Pinpoint the cell where the given text exists, returning its (x, y) midpoint coordinate. 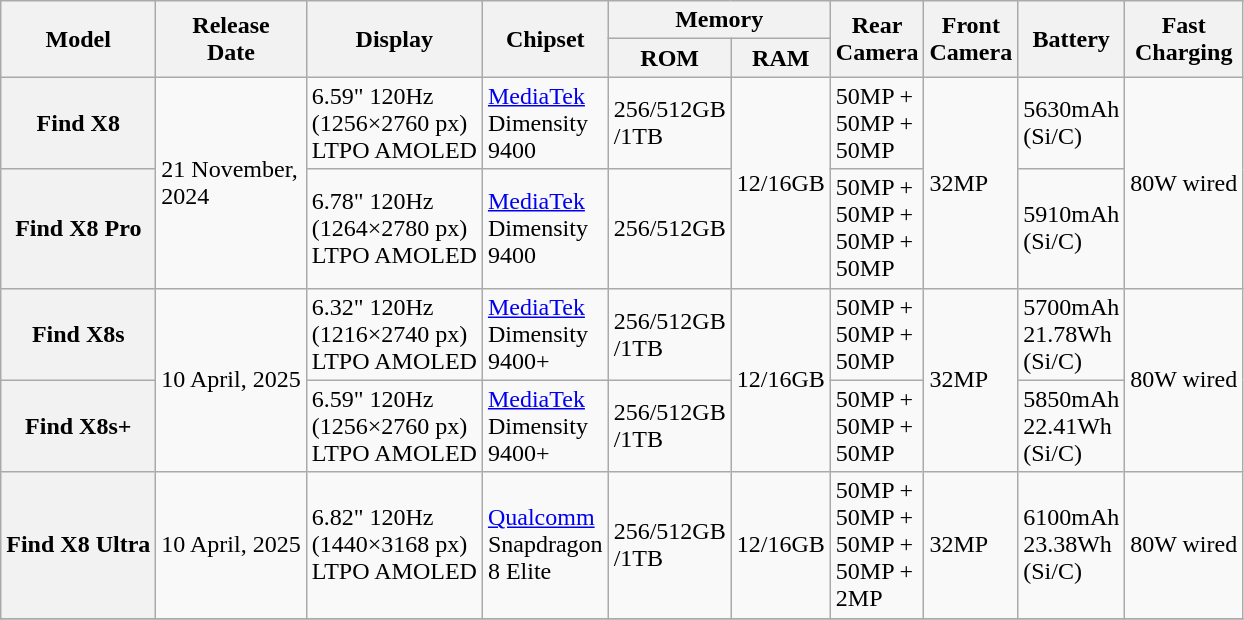
5850mAh 22.41Wh (Si/C) (1072, 426)
Find X8 Ultra (78, 545)
256/512GB (670, 228)
ROM (670, 58)
6100mAh 23.38Wh (Si/C) (1072, 545)
RAM (780, 58)
Model (78, 39)
5910mAh (Si/C) (1072, 228)
Fast Charging (1184, 39)
50MP + 50MP + 50MP + 50MP + 2MP (877, 545)
6.32" 120Hz (1216×2740 px) LTPO AMOLED (394, 334)
21 November, 2024 (231, 182)
5700mAh 21.78Wh (Si/C) (1072, 334)
Memory (719, 20)
Find X8s (78, 334)
50MP + 50MP + 50MP + 50MP (877, 228)
Find X8 (78, 123)
Find X8 Pro (78, 228)
Display (394, 39)
Release Date (231, 39)
Rear Camera (877, 39)
Chipset (545, 39)
Battery (1072, 39)
Qualcomm Snapdragon 8 Elite (545, 545)
Find X8s+ (78, 426)
Front Camera (971, 39)
6.78" 120Hz (1264×2780 px) LTPO AMOLED (394, 228)
5630mAh (Si/C) (1072, 123)
6.82" 120Hz (1440×3168 px) LTPO AMOLED (394, 545)
